Detect which cell encompasses the target text, then output its (x, y) center coordinate. 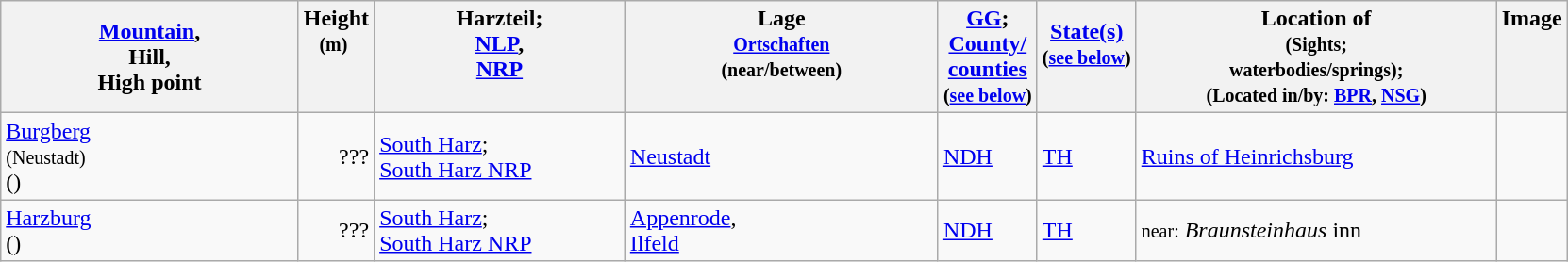
Mountain,Hill,High point (149, 57)
State(s)(see below) (1087, 57)
Harzteil;NLP,NRP (500, 57)
GG;County/counties(see below) (987, 57)
near: Braunsteinhaus inn (1316, 230)
Ruins of Heinrichsburg (1316, 156)
Location of(Sights;waterbodies/springs);(Located in/by: BPR, NSG) (1316, 57)
Harzburg() (149, 230)
Appenrode,Ilfeld (781, 230)
Neustadt (781, 156)
LageOrtschaften(near/between) (781, 57)
Image (1532, 57)
Height(m) (336, 57)
Burgberg(Neustadt)() (149, 156)
